Detect which cell encompasses the target text, then output its (x, y) center coordinate. 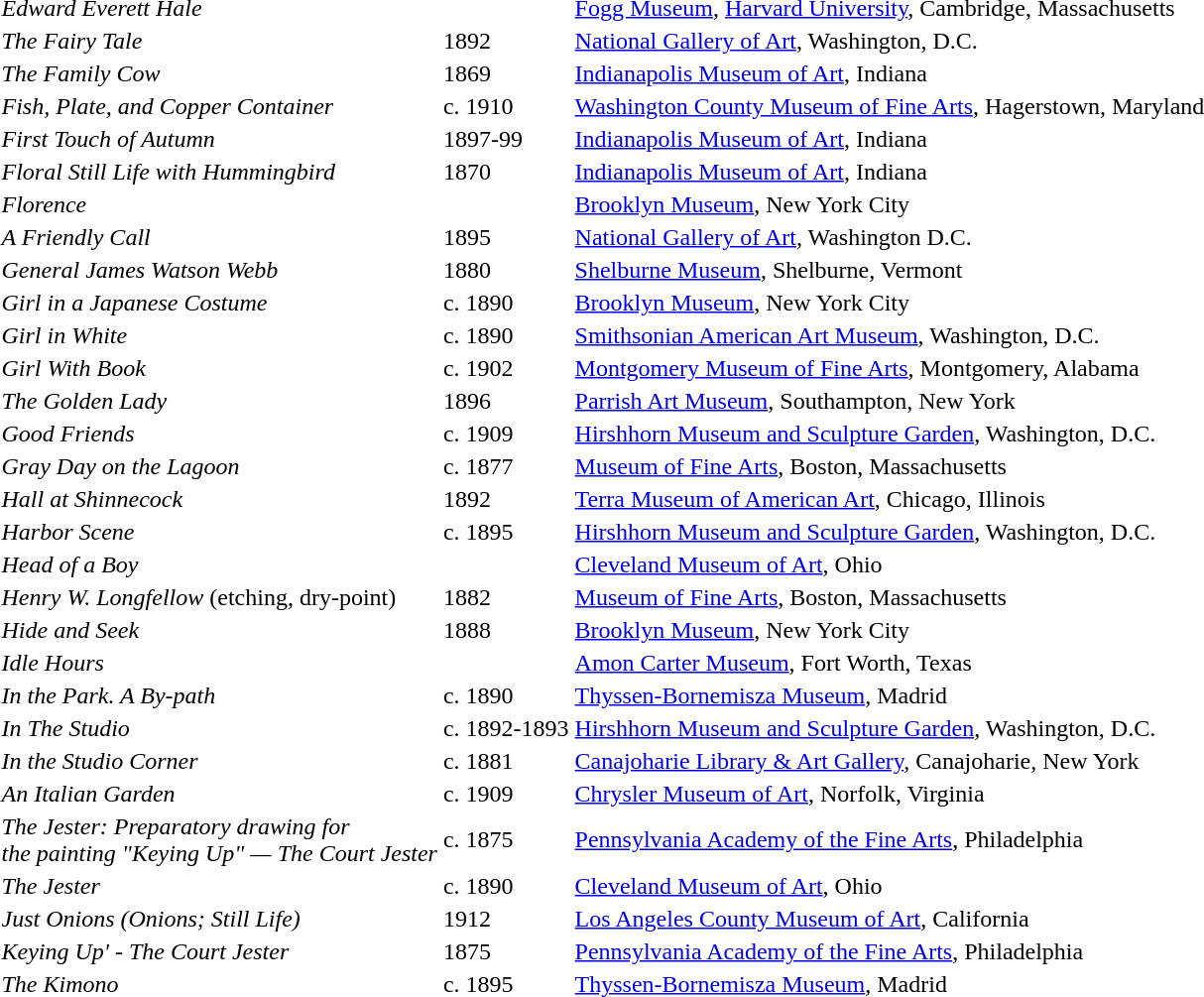
Gray Day on the Lagoon (219, 466)
The Family Cow (219, 73)
Just Onions (Onions; Still Life) (219, 919)
The Jester (219, 886)
Hide and Seek (219, 630)
Henry W. Longfellow (etching, dry-point) (219, 597)
Girl in White (219, 335)
Idle Hours (219, 663)
Head of a Boy (219, 564)
First Touch of Autumn (219, 139)
The Jester: Preparatory drawing for the painting "Keying Up" — The Court Jester (219, 839)
1870 (506, 172)
Good Friends (219, 434)
Hall at Shinnecock (219, 499)
Florence (219, 204)
c. 1875 (506, 839)
c. 1892-1893 (506, 728)
c. 1910 (506, 106)
1875 (506, 951)
A Friendly Call (219, 237)
The Golden Lady (219, 401)
1882 (506, 597)
The Fairy Tale (219, 41)
c. 1877 (506, 466)
1880 (506, 270)
1869 (506, 73)
Girl With Book (219, 368)
Floral Still Life with Hummingbird (219, 172)
Keying Up' - The Court Jester (219, 951)
1897-99 (506, 139)
1912 (506, 919)
In The Studio (219, 728)
1895 (506, 237)
General James Watson Webb (219, 270)
c. 1902 (506, 368)
c. 1895 (506, 532)
1896 (506, 401)
In the Park. A By-path (219, 695)
An Italian Garden (219, 794)
c. 1881 (506, 761)
Harbor Scene (219, 532)
Girl in a Japanese Costume (219, 303)
1888 (506, 630)
In the Studio Corner (219, 761)
Fish, Plate, and Copper Container (219, 106)
